Capture the cell that displays the provided text and extract its (X, Y) central coordinate. 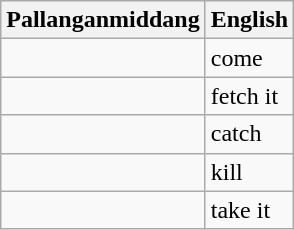
English (249, 20)
take it (249, 210)
come (249, 58)
kill (249, 172)
catch (249, 134)
Pallanganmiddang (103, 20)
fetch it (249, 96)
